Provide the (X, Y) coordinate of the cell's center where the given text is located.  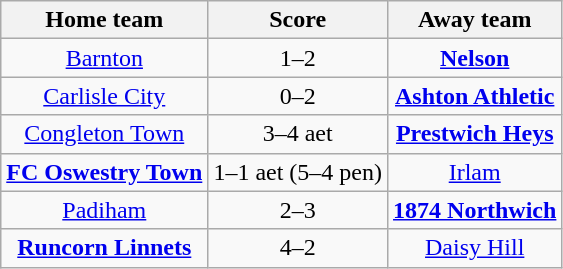
Irlam (475, 172)
Runcorn Linnets (104, 248)
1–1 aet (5–4 pen) (298, 172)
0–2 (298, 96)
1–2 (298, 58)
Daisy Hill (475, 248)
4–2 (298, 248)
Carlisle City (104, 96)
Prestwich Heys (475, 134)
Padiham (104, 210)
Home team (104, 20)
2–3 (298, 210)
3–4 aet (298, 134)
Ashton Athletic (475, 96)
Away team (475, 20)
Barnton (104, 58)
Congleton Town (104, 134)
1874 Northwich (475, 210)
Nelson (475, 58)
Score (298, 20)
FC Oswestry Town (104, 172)
